For the text-containing cell, return its midpoint in (X, Y) coordinate format. 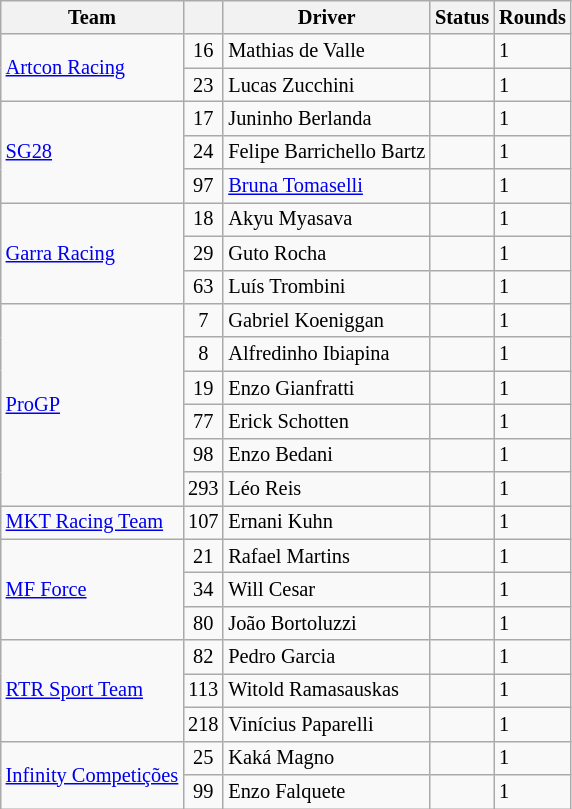
19 (203, 388)
Pedro Garcia (326, 657)
113 (203, 690)
Will Cesar (326, 589)
107 (203, 522)
Enzo Gianfratti (326, 388)
80 (203, 623)
Lucas Zucchini (326, 85)
18 (203, 219)
Juninho Berlanda (326, 118)
Team (92, 17)
21 (203, 556)
Akyu Myasava (326, 219)
218 (203, 724)
Bruna Tomaselli (326, 186)
Léo Reis (326, 489)
29 (203, 253)
34 (203, 589)
77 (203, 421)
Rounds (532, 17)
Erick Schotten (326, 421)
23 (203, 85)
Gabriel Koeniggan (326, 320)
RTR Sport Team (92, 690)
Guto Rocha (326, 253)
Enzo Falquete (326, 791)
17 (203, 118)
Luís Trombini (326, 287)
97 (203, 186)
Artcon Racing (92, 68)
Ernani Kuhn (326, 522)
16 (203, 51)
Kaká Magno (326, 758)
Witold Ramasauskas (326, 690)
8 (203, 354)
João Bortoluzzi (326, 623)
98 (203, 455)
MF Force (92, 590)
82 (203, 657)
63 (203, 287)
Infinity Competições (92, 774)
Garra Racing (92, 252)
MKT Racing Team (92, 522)
24 (203, 152)
SG28 (92, 152)
Rafael Martins (326, 556)
Mathias de Valle (326, 51)
Alfredinho Ibiapina (326, 354)
Enzo Bedani (326, 455)
7 (203, 320)
25 (203, 758)
ProGP (92, 404)
Vinícius Paparelli (326, 724)
293 (203, 489)
99 (203, 791)
Status (462, 17)
Driver (326, 17)
Felipe Barrichello Bartz (326, 152)
